Locate the cell with the specified text and output its [x, y] center coordinate. 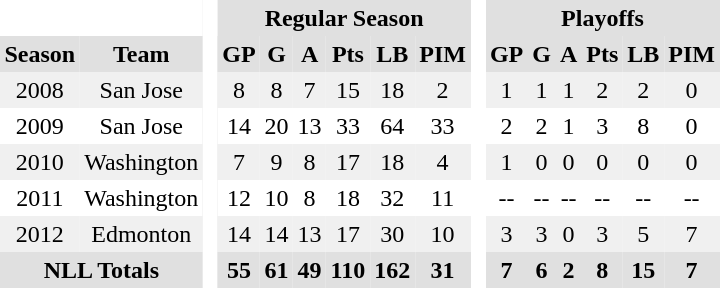
20 [276, 126]
61 [276, 270]
12 [239, 198]
49 [310, 270]
32 [392, 198]
Season [40, 54]
110 [348, 270]
9 [276, 162]
2010 [40, 162]
11 [443, 198]
Edmonton [142, 234]
2009 [40, 126]
30 [392, 234]
Playoffs [602, 18]
55 [239, 270]
162 [392, 270]
Team [142, 54]
Regular Season [344, 18]
2012 [40, 234]
6 [542, 270]
64 [392, 126]
4 [443, 162]
31 [443, 270]
2008 [40, 90]
NLL Totals [102, 270]
2011 [40, 198]
5 [644, 234]
